Provide the (X, Y) coordinate of the cell's center where the given text is located.  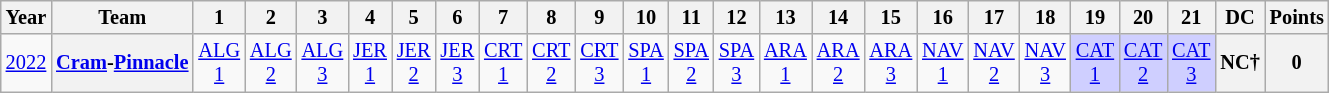
9 (599, 17)
CAT3 (1191, 63)
DC (1240, 17)
10 (646, 17)
CAT2 (1143, 63)
11 (692, 17)
Team (122, 17)
20 (1143, 17)
JER3 (457, 63)
2 (271, 17)
Points (1297, 17)
6 (457, 17)
JER2 (414, 63)
NAV2 (994, 63)
SPA1 (646, 63)
JER1 (370, 63)
SPA2 (692, 63)
1 (219, 17)
19 (1095, 17)
CRT2 (551, 63)
Cram-Pinnacle (122, 63)
21 (1191, 17)
0 (1297, 63)
NC† (1240, 63)
ALG3 (323, 63)
12 (736, 17)
ALG1 (219, 63)
13 (786, 17)
4 (370, 17)
18 (1046, 17)
CAT1 (1095, 63)
Year (26, 17)
NAV3 (1046, 63)
5 (414, 17)
2022 (26, 63)
ALG2 (271, 63)
8 (551, 17)
ARA2 (838, 63)
3 (323, 17)
16 (942, 17)
NAV1 (942, 63)
CRT3 (599, 63)
ARA3 (890, 63)
14 (838, 17)
CRT1 (503, 63)
7 (503, 17)
SPA3 (736, 63)
17 (994, 17)
ARA1 (786, 63)
15 (890, 17)
